Search for the cell housing the specified text and yield its [X, Y] center coordinate. 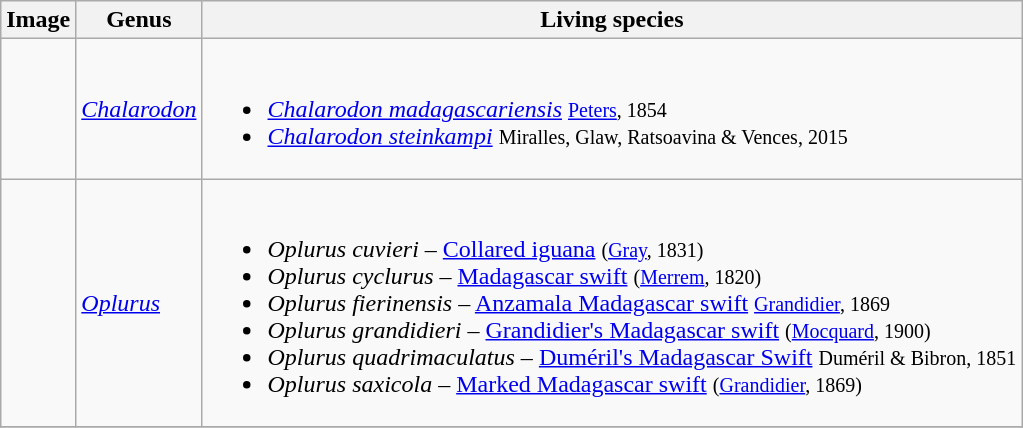
Oplurus [139, 303]
Genus [139, 20]
Chalarodon madagascariensis Peters, 1854Chalarodon steinkampi Miralles, Glaw, Ratsoavina & Vences, 2015 [612, 109]
Chalarodon [139, 109]
Living species [612, 20]
Image [38, 20]
